Scan for the cell matching the given text and deliver its [x, y] coordinate at center. 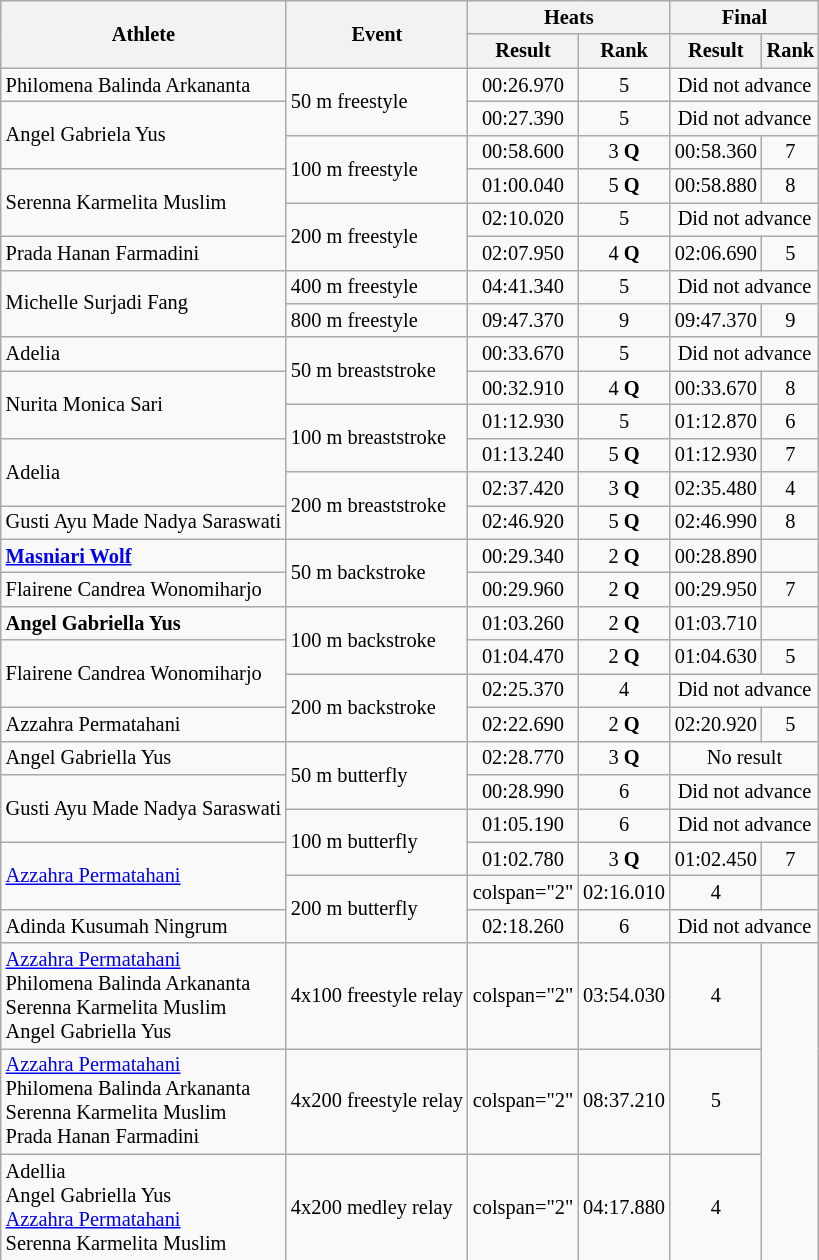
Athlete [144, 34]
01:02.450 [716, 859]
02:07.950 [523, 253]
100 m breaststroke [377, 438]
00:28.990 [523, 791]
4x200 freestyle relay [377, 1101]
4x100 freestyle relay [377, 996]
00:32.910 [523, 388]
00:28.890 [716, 556]
100 m butterfly [377, 842]
200 m freestyle [377, 236]
Final [744, 17]
02:20.920 [716, 724]
200 m breaststroke [377, 506]
01:02.780 [523, 859]
Prada Hanan Farmadini [144, 253]
01:12.870 [716, 421]
Masniari Wolf [144, 556]
02:18.260 [523, 926]
Heats [569, 17]
01:13.240 [523, 455]
4x200 medley relay [377, 1207]
00:26.970 [523, 85]
100 m backstroke [377, 640]
02:16.010 [624, 892]
03:54.030 [624, 996]
02:25.370 [523, 690]
Azzahra PermatahaniPhilomena Balinda ArkanantaSerenna Karmelita MuslimAngel Gabriella Yus [144, 996]
00:58.360 [716, 152]
Michelle Surjadi Fang [144, 304]
00:58.600 [523, 152]
01:03.260 [523, 623]
02:06.690 [716, 253]
AdelliaAngel Gabriella YusAzzahra PermatahaniSerenna Karmelita Muslim [144, 1207]
50 m freestyle [377, 102]
01:04.630 [716, 657]
00:29.960 [523, 589]
00:58.880 [716, 186]
04:41.340 [523, 287]
No result [744, 758]
Nurita Monica Sari [144, 404]
Angel Gabriela Yus [144, 134]
01:00.040 [523, 186]
800 m freestyle [377, 320]
02:46.990 [716, 522]
50 m breaststroke [377, 370]
400 m freestyle [377, 287]
01:05.190 [523, 825]
04:17.880 [624, 1207]
00:27.390 [523, 118]
Event [377, 34]
50 m butterfly [377, 774]
01:03.710 [716, 623]
02:46.920 [523, 522]
02:37.420 [523, 489]
00:29.340 [523, 556]
200 m butterfly [377, 908]
02:22.690 [523, 724]
Serenna Karmelita Muslim [144, 202]
Azzahra PermatahaniPhilomena Balinda ArkanantaSerenna Karmelita MuslimPrada Hanan Farmadini [144, 1101]
Adinda Kusumah Ningrum [144, 926]
02:28.770 [523, 758]
200 m backstroke [377, 706]
100 m freestyle [377, 168]
02:10.020 [523, 219]
Philomena Balinda Arkananta [144, 85]
08:37.210 [624, 1101]
00:29.950 [716, 589]
02:35.480 [716, 489]
01:04.470 [523, 657]
50 m backstroke [377, 572]
